From the cell containing the given text, extract its center point as [X, Y] coordinate. 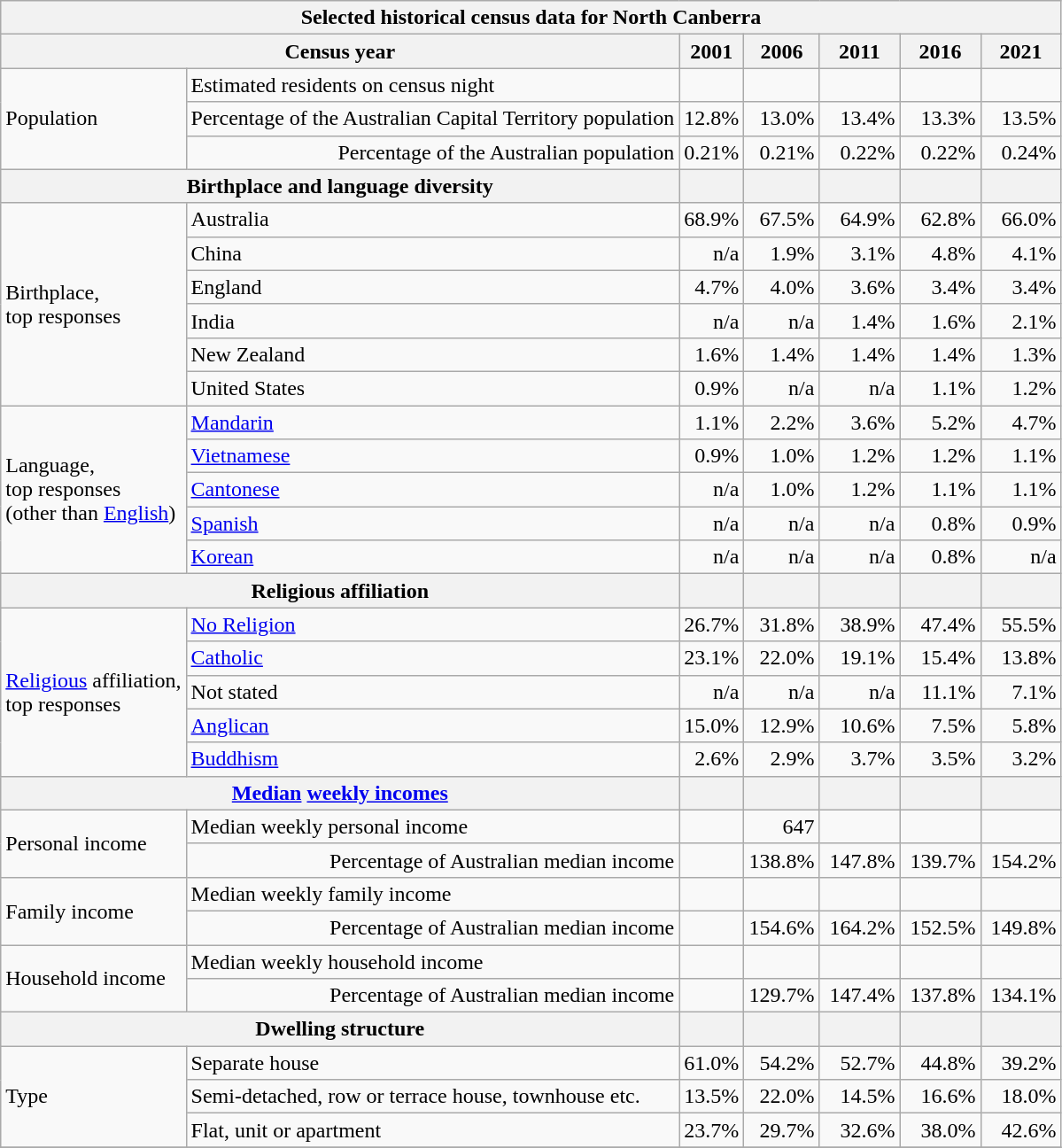
26.7% [712, 624]
2.2% [781, 423]
5.2% [941, 423]
United States [432, 388]
62.8% [941, 220]
152.5% [941, 927]
67.5% [781, 220]
129.7% [781, 996]
Vietnamese [432, 456]
164.2% [859, 927]
3.5% [941, 759]
14.5% [859, 1097]
15.0% [712, 725]
Anglican [432, 725]
Religious affiliation,top responses [94, 692]
15.4% [941, 658]
1.3% [1020, 354]
12.9% [781, 725]
2001 [712, 51]
2.6% [712, 759]
Median weekly personal income [432, 826]
Religious affiliation [340, 591]
Spanish [432, 524]
No Religion [432, 624]
68.9% [712, 220]
3.7% [859, 759]
18.0% [1020, 1097]
Catholic [432, 658]
Mandarin [432, 423]
16.6% [941, 1097]
54.2% [781, 1063]
5.8% [1020, 725]
New Zealand [432, 354]
China [432, 253]
Family income [94, 911]
4.8% [941, 253]
Census year [340, 51]
Semi-detached, row or terrace house, townhouse etc. [432, 1097]
137.8% [941, 996]
2006 [781, 51]
Cantonese [432, 490]
7.1% [1020, 692]
38.9% [859, 624]
13.4% [859, 119]
42.6% [1020, 1130]
31.8% [781, 624]
England [432, 287]
Population [94, 119]
Not stated [432, 692]
0.24% [1020, 152]
647 [781, 826]
147.8% [859, 860]
12.8% [712, 119]
Median weekly household income [432, 961]
32.6% [859, 1130]
23.1% [712, 658]
2021 [1020, 51]
Flat, unit or apartment [432, 1130]
Household income [94, 978]
2.9% [781, 759]
Language,top responses(other than English) [94, 490]
134.1% [1020, 996]
3.2% [1020, 759]
Personal income [94, 843]
138.8% [781, 860]
13.3% [941, 119]
Estimated residents on census night [432, 85]
Median weekly family income [432, 894]
147.4% [859, 996]
39.2% [1020, 1063]
19.1% [859, 658]
149.8% [1020, 927]
2016 [941, 51]
Median weekly incomes [340, 793]
66.0% [1020, 220]
52.7% [859, 1063]
Type [94, 1097]
Percentage of the Australian population [432, 152]
13.8% [1020, 658]
2.1% [1020, 321]
1.9% [781, 253]
7.5% [941, 725]
23.7% [712, 1130]
Australia [432, 220]
44.8% [941, 1063]
154.2% [1020, 860]
13.0% [781, 119]
Selected historical census data for North Canberra [531, 18]
11.1% [941, 692]
Birthplace and language diversity [340, 186]
Birthplace,top responses [94, 304]
10.6% [859, 725]
154.6% [781, 927]
55.5% [1020, 624]
4.0% [781, 287]
Buddhism [432, 759]
64.9% [859, 220]
38.0% [941, 1130]
29.7% [781, 1130]
India [432, 321]
Korean [432, 557]
139.7% [941, 860]
61.0% [712, 1063]
Separate house [432, 1063]
2011 [859, 51]
3.1% [859, 253]
Dwelling structure [340, 1029]
4.1% [1020, 253]
Percentage of the Australian Capital Territory population [432, 119]
47.4% [941, 624]
